Determine the [X, Y] coordinate at the center of the cell enclosing the given text.  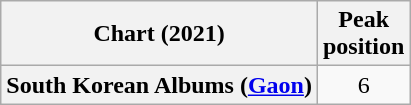
South Korean Albums (Gaon) [160, 85]
Peakposition [363, 34]
Chart (2021) [160, 34]
6 [363, 85]
